Locate the cell with the specified text and output its (x, y) center coordinate. 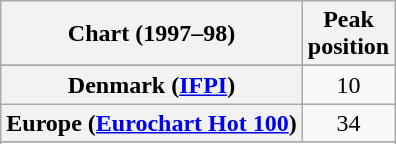
10 (348, 85)
Chart (1997–98) (152, 34)
Peakposition (348, 34)
34 (348, 123)
Europe (Eurochart Hot 100) (152, 123)
Denmark (IFPI) (152, 85)
